Scan for the cell matching the given text and deliver its [X, Y] coordinate at center. 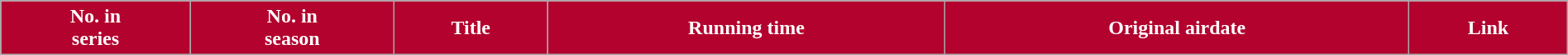
Title [471, 28]
No. inseason [292, 28]
Running time [746, 28]
Link [1489, 28]
No. inseries [96, 28]
Original airdate [1178, 28]
